Search for the cell housing the specified text and yield its (x, y) center coordinate. 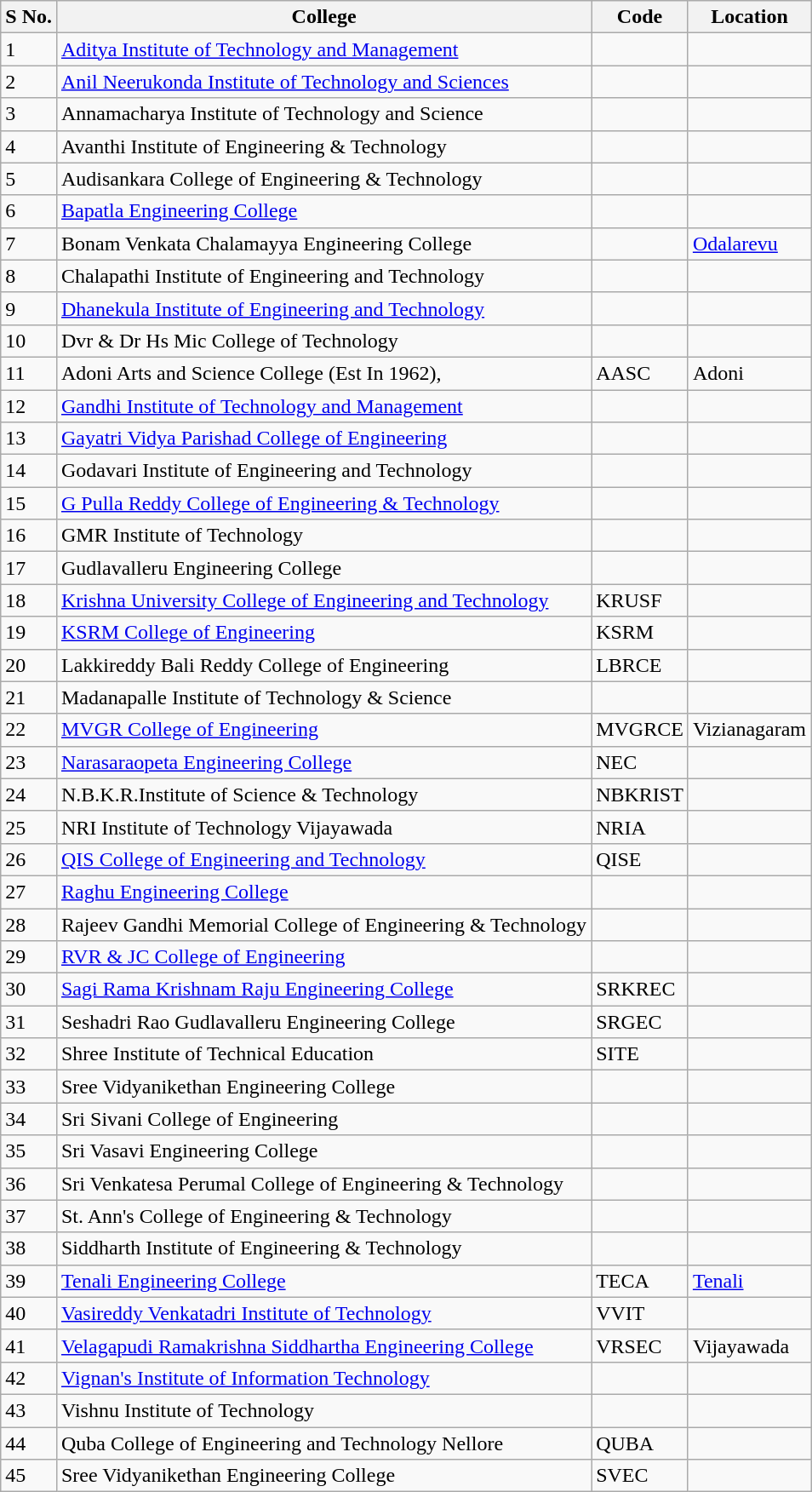
TECA (640, 1281)
G Pulla Reddy College of Engineering & Technology (323, 503)
Vijayawada (749, 1346)
37 (29, 1216)
Velagapudi Ramakrishna Siddhartha Engineering College (323, 1346)
Chalapathi Institute of Engineering and Technology (323, 276)
College (323, 17)
12 (29, 406)
Sagi Rama Krishnam Raju Engineering College (323, 990)
30 (29, 990)
14 (29, 471)
Siddharth Institute of Engineering & Technology (323, 1248)
26 (29, 859)
NBKRIST (640, 795)
Lakkireddy Bali Reddy College of Engineering (323, 665)
4 (29, 146)
44 (29, 1443)
Dhanekula Institute of Engineering and Technology (323, 308)
N.B.K.R.Institute of Science & Technology (323, 795)
RVR & JC College of Engineering (323, 957)
NRIA (640, 827)
NRI Institute of Technology Vijayawada (323, 827)
S No. (29, 17)
11 (29, 373)
Odalarevu (749, 244)
QISE (640, 859)
Dvr & Dr Hs Mic College of Technology (323, 341)
43 (29, 1410)
38 (29, 1248)
27 (29, 892)
Adoni Arts and Science College (Est In 1962), (323, 373)
Tenali (749, 1281)
Krishna University College of Engineering and Technology (323, 600)
Bapatla Engineering College (323, 211)
9 (29, 308)
35 (29, 1151)
VVIT (640, 1313)
7 (29, 244)
Code (640, 17)
Sri Sivani College of Engineering (323, 1119)
3 (29, 114)
32 (29, 1054)
25 (29, 827)
Gandhi Institute of Technology and Management (323, 406)
1 (29, 49)
Location (749, 17)
20 (29, 665)
QIS College of Engineering and Technology (323, 859)
Godavari Institute of Engineering and Technology (323, 471)
KRUSF (640, 600)
13 (29, 439)
36 (29, 1184)
VRSEC (640, 1346)
Adoni (749, 373)
23 (29, 762)
LBRCE (640, 665)
Gayatri Vidya Parishad College of Engineering (323, 439)
Madanapalle Institute of Technology & Science (323, 697)
Rajeev Gandhi Memorial College of Engineering & Technology (323, 924)
Annamacharya Institute of Technology and Science (323, 114)
Aditya Institute of Technology and Management (323, 49)
Anil Neerukonda Institute of Technology and Sciences (323, 82)
16 (29, 536)
21 (29, 697)
17 (29, 568)
18 (29, 600)
Shree Institute of Technical Education (323, 1054)
SVEC (640, 1476)
Vishnu Institute of Technology (323, 1410)
AASC (640, 373)
Quba College of Engineering and Technology Nellore (323, 1443)
KSRM (640, 633)
QUBA (640, 1443)
28 (29, 924)
Vignan's Institute of Information Technology (323, 1378)
24 (29, 795)
Sri Vasavi Engineering College (323, 1151)
Tenali Engineering College (323, 1281)
MVGRCE (640, 730)
NEC (640, 762)
MVGR College of Engineering (323, 730)
Narasaraopeta Engineering College (323, 762)
29 (29, 957)
8 (29, 276)
41 (29, 1346)
6 (29, 211)
SITE (640, 1054)
19 (29, 633)
39 (29, 1281)
Raghu Engineering College (323, 892)
33 (29, 1087)
Vasireddy Venkatadri Institute of Technology (323, 1313)
Seshadri Rao Gudlavalleru Engineering College (323, 1022)
KSRM College of Engineering (323, 633)
SRGEC (640, 1022)
40 (29, 1313)
Vizianagaram (749, 730)
SRKREC (640, 990)
Audisankara College of Engineering & Technology (323, 179)
GMR Institute of Technology (323, 536)
22 (29, 730)
42 (29, 1378)
Sri Venkatesa Perumal College of Engineering & Technology (323, 1184)
34 (29, 1119)
10 (29, 341)
5 (29, 179)
Avanthi Institute of Engineering & Technology (323, 146)
St. Ann's College of Engineering & Technology (323, 1216)
Gudlavalleru Engineering College (323, 568)
Bonam Venkata Chalamayya Engineering College (323, 244)
31 (29, 1022)
15 (29, 503)
2 (29, 82)
45 (29, 1476)
